Pinpoint the cell where the given text exists, returning its [x, y] midpoint coordinate. 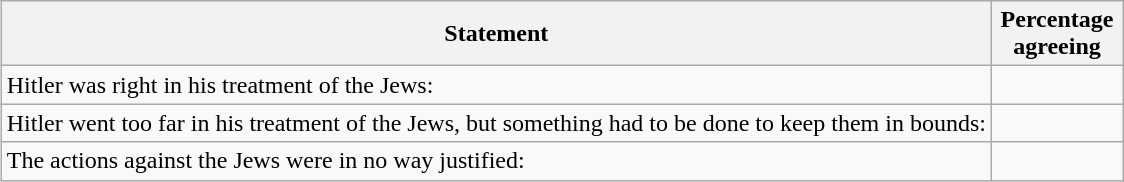
Statement [496, 34]
Percentage agreeing [1056, 34]
Hitler was right in his treatment of the Jews: [496, 85]
The actions against the Jews were in no way justified: [496, 161]
Hitler went too far in his treatment of the Jews, but something had to be done to keep them in bounds: [496, 123]
